Return the [X, Y] coordinate for the center point of the cell that contains the specified text.  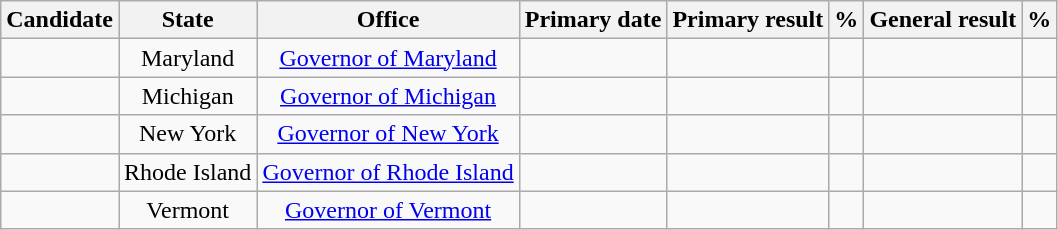
State [187, 20]
General result [943, 20]
Office [388, 20]
Governor of Rhode Island [388, 172]
Governor of Vermont [388, 210]
Vermont [187, 210]
Governor of New York [388, 134]
Governor of Maryland [388, 58]
Rhode Island [187, 172]
Primary date [593, 20]
New York [187, 134]
Michigan [187, 96]
Candidate [60, 20]
Primary result [748, 20]
Governor of Michigan [388, 96]
Maryland [187, 58]
